Find where the given text appears and provide that cell's center as [x, y] coordinate. 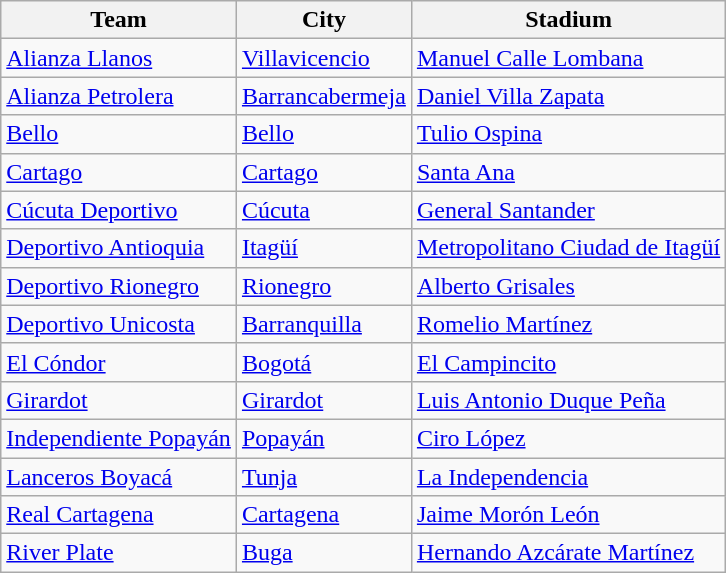
Itagüí [324, 248]
La Independencia [568, 477]
Independiente Popayán [119, 438]
Popayán [324, 438]
Cartagena [324, 515]
Hernando Azcárate Martínez [568, 553]
Romelio Martínez [568, 324]
Jaime Morón León [568, 515]
Tunja [324, 477]
Rionegro [324, 286]
El Cóndor [119, 362]
Metropolitano Ciudad de Itagüí [568, 248]
Bogotá [324, 362]
Stadium [568, 20]
City [324, 20]
Luis Antonio Duque Peña [568, 400]
Buga [324, 553]
Alberto Grisales [568, 286]
General Santander [568, 210]
Ciro López [568, 438]
Team [119, 20]
Cúcuta [324, 210]
El Campincito [568, 362]
Lanceros Boyacá [119, 477]
Real Cartagena [119, 515]
River Plate [119, 553]
Alianza Petrolera [119, 96]
Barranquilla [324, 324]
Cúcuta Deportivo [119, 210]
Alianza Llanos [119, 58]
Deportivo Rionegro [119, 286]
Tulio Ospina [568, 134]
Barrancabermeja [324, 96]
Villavicencio [324, 58]
Manuel Calle Lombana [568, 58]
Daniel Villa Zapata [568, 96]
Deportivo Unicosta [119, 324]
Deportivo Antioquia [119, 248]
Santa Ana [568, 172]
